Locate the cell with the specified text and output its [x, y] center coordinate. 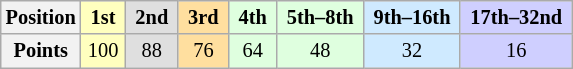
Position [41, 17]
9th–16th [412, 17]
Points [41, 51]
4th [253, 17]
16 [516, 51]
32 [412, 51]
5th–8th [320, 17]
3rd [203, 17]
88 [152, 51]
1st [104, 17]
2nd [152, 17]
17th–32nd [516, 17]
64 [253, 51]
100 [104, 51]
48 [320, 51]
76 [203, 51]
